Identify which cell holds the provided text, then report its [x, y] central coordinate. 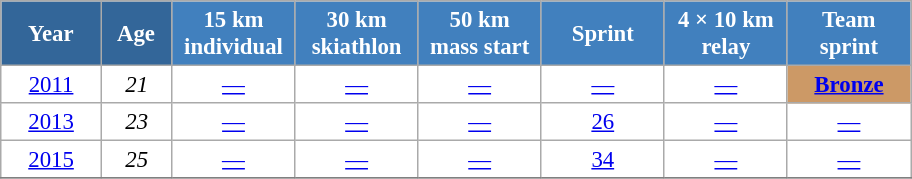
25 [136, 160]
Age [136, 34]
Sprint [602, 34]
4 × 10 km relay [726, 34]
21 [136, 85]
30 km skiathlon [356, 34]
15 km individual [234, 34]
23 [136, 122]
2013 [52, 122]
26 [602, 122]
Team sprint [848, 34]
Bronze [848, 85]
50 km mass start [480, 34]
2015 [52, 160]
Year [52, 34]
34 [602, 160]
2011 [52, 85]
